Find where the given text appears and provide that cell's center as [x, y] coordinate. 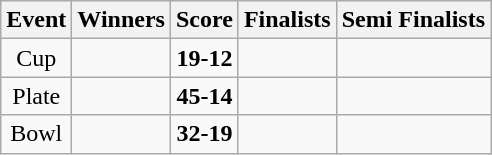
19-12 [204, 58]
Finalists [287, 20]
32-19 [204, 134]
Bowl [36, 134]
Score [204, 20]
Cup [36, 58]
45-14 [204, 96]
Plate [36, 96]
Semi Finalists [413, 20]
Event [36, 20]
Winners [122, 20]
